Provide the [X, Y] coordinate of the cell's center where the given text is located.  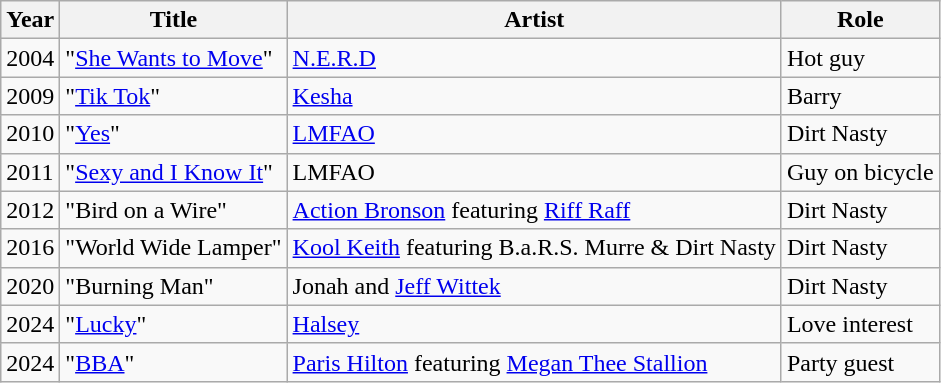
2004 [30, 58]
Action Bronson featuring Riff Raff [534, 210]
2011 [30, 172]
"BBA" [174, 362]
"She Wants to Move" [174, 58]
"Bird on a Wire" [174, 210]
Party guest [860, 362]
Artist [534, 20]
Love interest [860, 324]
Title [174, 20]
N.E.R.D [534, 58]
2020 [30, 286]
2016 [30, 248]
"Sexy and I Know It" [174, 172]
Hot guy [860, 58]
"Burning Man" [174, 286]
Kesha [534, 96]
Paris Hilton featuring Megan Thee Stallion [534, 362]
Halsey [534, 324]
Kool Keith featuring B.a.R.S. Murre & Dirt Nasty [534, 248]
Year [30, 20]
"Yes" [174, 134]
Role [860, 20]
"Tik Tok" [174, 96]
"Lucky" [174, 324]
2010 [30, 134]
Barry [860, 96]
Jonah and Jeff Wittek [534, 286]
2009 [30, 96]
Guy on bicycle [860, 172]
2012 [30, 210]
"World Wide Lamper" [174, 248]
